From the cell containing the given text, extract its center point as [X, Y] coordinate. 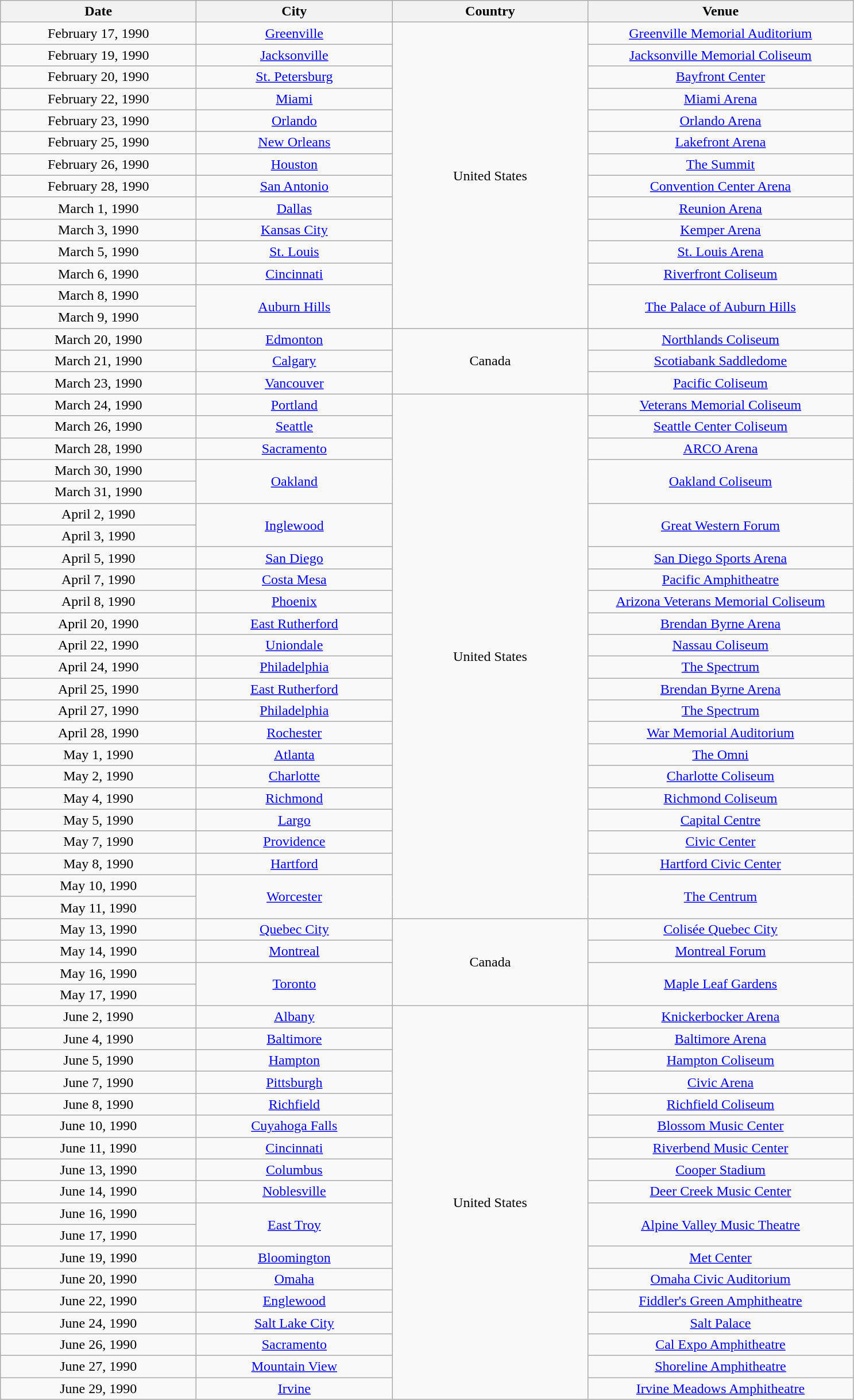
Mountain View [294, 1367]
Lakefront Arena [720, 142]
Orlando [294, 121]
Kansas City [294, 230]
May 11, 1990 [99, 907]
St. Louis Arena [720, 252]
March 8, 1990 [99, 296]
June 16, 1990 [99, 1213]
Bayfront Center [720, 77]
Richmond Coliseum [720, 798]
Northlands Coliseum [720, 339]
Scotiabank Saddledome [720, 361]
Atlanta [294, 755]
April 8, 1990 [99, 601]
June 7, 1990 [99, 1082]
St. Louis [294, 252]
June 22, 1990 [99, 1301]
Capital Centre [720, 820]
May 1, 1990 [99, 755]
June 26, 1990 [99, 1345]
March 9, 1990 [99, 318]
The Omni [720, 755]
March 28, 1990 [99, 448]
Civic Arena [720, 1082]
March 21, 1990 [99, 361]
Cal Expo Amphitheatre [720, 1345]
Salt Lake City [294, 1322]
June 13, 1990 [99, 1170]
June 4, 1990 [99, 1039]
Portland [294, 405]
Country [490, 11]
Veterans Memorial Coliseum [720, 405]
San Diego [294, 558]
Vancouver [294, 383]
April 2, 1990 [99, 514]
Worcester [294, 896]
June 20, 1990 [99, 1279]
May 10, 1990 [99, 885]
May 4, 1990 [99, 798]
Arizona Veterans Memorial Coliseum [720, 601]
Richfield Coliseum [720, 1104]
The Centrum [720, 896]
City [294, 11]
Shoreline Amphitheatre [720, 1367]
March 1, 1990 [99, 208]
Convention Center Arena [720, 186]
March 24, 1990 [99, 405]
February 20, 1990 [99, 77]
Cooper Stadium [720, 1170]
May 17, 1990 [99, 995]
April 22, 1990 [99, 645]
Cuyahoga Falls [294, 1126]
March 26, 1990 [99, 427]
Charlotte Coliseum [720, 776]
Costa Mesa [294, 579]
June 29, 1990 [99, 1389]
May 2, 1990 [99, 776]
April 5, 1990 [99, 558]
February 17, 1990 [99, 33]
Alpine Valley Music Theatre [720, 1224]
Uniondale [294, 645]
Miami Arena [720, 99]
Hartford Civic Center [720, 864]
Great Western Forum [720, 525]
April 25, 1990 [99, 689]
Oakland [294, 481]
June 11, 1990 [99, 1148]
March 20, 1990 [99, 339]
March 23, 1990 [99, 383]
Charlotte [294, 776]
Pittsburgh [294, 1082]
Bloomington [294, 1257]
June 2, 1990 [99, 1017]
Pacific Amphitheatre [720, 579]
May 14, 1990 [99, 951]
Hartford [294, 864]
Oakland Coliseum [720, 481]
Irvine [294, 1389]
April 27, 1990 [99, 711]
New Orleans [294, 142]
Omaha Civic Auditorium [720, 1279]
Edmonton [294, 339]
June 24, 1990 [99, 1322]
Venue [720, 11]
The Summit [720, 164]
Irvine Meadows Amphitheatre [720, 1389]
Largo [294, 820]
Baltimore [294, 1039]
February 23, 1990 [99, 121]
East Troy [294, 1224]
April 24, 1990 [99, 667]
Met Center [720, 1257]
June 10, 1990 [99, 1126]
Montreal Forum [720, 951]
June 27, 1990 [99, 1367]
Seattle Center Coliseum [720, 427]
Dallas [294, 208]
Orlando Arena [720, 121]
Reunion Arena [720, 208]
February 26, 1990 [99, 164]
Salt Palace [720, 1322]
Richfield [294, 1104]
Quebec City [294, 929]
War Memorial Auditorium [720, 733]
Fiddler's Green Amphitheatre [720, 1301]
Miami [294, 99]
Englewood [294, 1301]
Auburn Hills [294, 307]
Blossom Music Center [720, 1126]
The Palace of Auburn Hills [720, 307]
Providence [294, 842]
Calgary [294, 361]
June 19, 1990 [99, 1257]
Jacksonville Memorial Coliseum [720, 55]
Rochester [294, 733]
Toronto [294, 984]
Seattle [294, 427]
May 5, 1990 [99, 820]
April 7, 1990 [99, 579]
Omaha [294, 1279]
San Diego Sports Arena [720, 558]
Kemper Arena [720, 230]
Knickerbocker Arena [720, 1017]
Houston [294, 164]
February 22, 1990 [99, 99]
March 3, 1990 [99, 230]
Richmond [294, 798]
Hampton Coliseum [720, 1061]
Riverbend Music Center [720, 1148]
February 25, 1990 [99, 142]
February 19, 1990 [99, 55]
February 28, 1990 [99, 186]
April 3, 1990 [99, 536]
Pacific Coliseum [720, 383]
Civic Center [720, 842]
May 16, 1990 [99, 973]
Date [99, 11]
April 28, 1990 [99, 733]
San Antonio [294, 186]
ARCO Arena [720, 448]
Colisée Quebec City [720, 929]
Hampton [294, 1061]
Jacksonville [294, 55]
Deer Creek Music Center [720, 1192]
Greenville Memorial Auditorium [720, 33]
Montreal [294, 951]
June 14, 1990 [99, 1192]
March 30, 1990 [99, 470]
Greenville [294, 33]
April 20, 1990 [99, 623]
June 8, 1990 [99, 1104]
Nassau Coliseum [720, 645]
March 6, 1990 [99, 274]
Albany [294, 1017]
Columbus [294, 1170]
June 5, 1990 [99, 1061]
Phoenix [294, 601]
Riverfront Coliseum [720, 274]
June 17, 1990 [99, 1235]
March 31, 1990 [99, 492]
May 13, 1990 [99, 929]
Inglewood [294, 525]
Baltimore Arena [720, 1039]
May 8, 1990 [99, 864]
March 5, 1990 [99, 252]
St. Petersburg [294, 77]
Noblesville [294, 1192]
May 7, 1990 [99, 842]
Maple Leaf Gardens [720, 984]
